Capture the cell that displays the provided text and extract its [x, y] central coordinate. 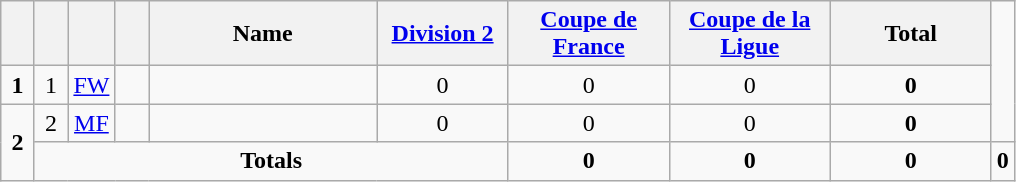
Name [262, 34]
Total [910, 34]
Coupe de France [588, 34]
FW [92, 85]
Coupe de la Ligue [750, 34]
Totals [271, 161]
MF [92, 123]
Division 2 [442, 34]
